Provide the (X, Y) coordinate of the cell's center where the given text is located.  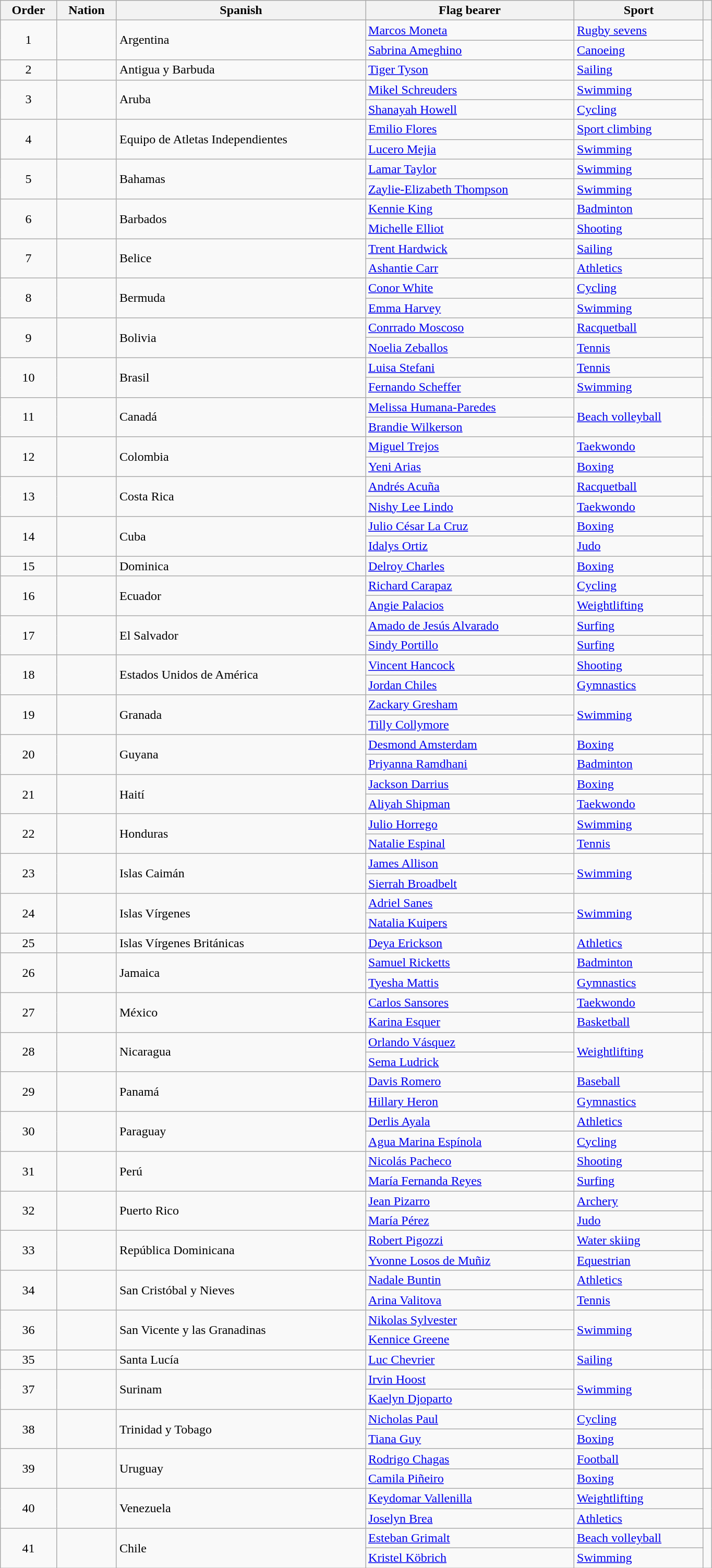
San Cristóbal y Nieves (241, 1290)
Natalia Kuipers (470, 923)
25 (29, 943)
Honduras (241, 834)
Belice (241, 259)
Tiger Tyson (470, 70)
Equestrian (639, 1260)
4 (29, 139)
8 (29, 298)
Flag bearer (470, 10)
20 (29, 754)
Chile (241, 1548)
Bermuda (241, 298)
Costa Rica (241, 496)
Trinidad y Tobago (241, 1429)
Uruguay (241, 1468)
Joselyn Brea (470, 1518)
Cuba (241, 536)
Luc Chevrier (470, 1359)
Vincent Hancock (470, 665)
23 (29, 873)
Camila Piñeiro (470, 1478)
San Vicente y las Granadinas (241, 1330)
3 (29, 100)
Priyanna Ramdhani (470, 764)
Sindy Portillo (470, 645)
Haití (241, 794)
28 (29, 1052)
Jackson Darrius (470, 784)
41 (29, 1548)
Kristel Köbrich (470, 1558)
Sport climbing (639, 129)
María Pérez (470, 1221)
Dominica (241, 566)
Arina Valitova (470, 1300)
Barbados (241, 218)
22 (29, 834)
Puerto Rico (241, 1210)
Esteban Grimalt (470, 1538)
James Allison (470, 863)
Melissa Humana-Paredes (470, 407)
Fernando Scheffer (470, 387)
10 (29, 377)
Aruba (241, 100)
21 (29, 794)
14 (29, 536)
13 (29, 496)
5 (29, 179)
27 (29, 1012)
Natalie Espinal (470, 843)
Amado de Jesús Alvarado (470, 626)
Agua Marina Espínola (470, 1141)
29 (29, 1092)
Order (29, 10)
Orlando Vásquez (470, 1042)
Conrrado Moscoso (470, 328)
Spanish (241, 10)
Hillary Heron (470, 1101)
33 (29, 1251)
Antigua y Barbuda (241, 70)
Miguel Trejos (470, 447)
Water skiing (639, 1241)
Nikolas Sylvester (470, 1320)
Delroy Charles (470, 566)
12 (29, 457)
El Salvador (241, 635)
María Fernanda Reyes (470, 1181)
Angie Palacios (470, 606)
México (241, 1012)
Venezuela (241, 1508)
Perú (241, 1171)
Jordan Chiles (470, 685)
Santa Lucía (241, 1359)
1 (29, 40)
Sport (639, 10)
Islas Vírgenes Británicas (241, 943)
República Dominicana (241, 1251)
Tiana Guy (470, 1439)
Julio Horrego (470, 824)
39 (29, 1468)
40 (29, 1508)
Lucero Mejia (470, 149)
Canadá (241, 417)
Colombia (241, 457)
Julio César La Cruz (470, 526)
Equipo de Atletas Independientes (241, 139)
Ecuador (241, 596)
Michelle Elliot (470, 228)
19 (29, 715)
Surinam (241, 1389)
6 (29, 218)
Sierrah Broadbelt (470, 884)
Yvonne Losos de Muñiz (470, 1260)
Deya Erickson (470, 943)
Tilly Collymore (470, 725)
Noelia Zeballos (470, 348)
Paraguay (241, 1131)
Nicholas Paul (470, 1419)
37 (29, 1389)
Canoeing (639, 50)
9 (29, 338)
Nadale Buntin (470, 1280)
Bolivia (241, 338)
Andrés Acuña (470, 486)
Kennie King (470, 209)
Nishy Lee Lindo (470, 506)
Brandie Wilkerson (470, 427)
7 (29, 259)
Davis Romero (470, 1082)
Derlis Ayala (470, 1121)
Luisa Stefani (470, 367)
Conor White (470, 288)
Emma Harvey (470, 308)
24 (29, 913)
Emilio Flores (470, 129)
Kennice Greene (470, 1340)
32 (29, 1210)
Zaylie-Elizabeth Thompson (470, 189)
Yeni Arias (470, 467)
Marcos Moneta (470, 30)
17 (29, 635)
34 (29, 1290)
38 (29, 1429)
Estados Unidos de América (241, 675)
Lamar Taylor (470, 169)
Aliyah Shipman (470, 804)
2 (29, 70)
Adriel Sanes (470, 903)
Samuel Ricketts (470, 963)
Shanayah Howell (470, 109)
Kaelyn Djoparto (470, 1399)
Sabrina Ameghino (470, 50)
Keydomar Vallenilla (470, 1498)
18 (29, 675)
26 (29, 973)
30 (29, 1131)
Desmond Amsterdam (470, 744)
Irvin Hoost (470, 1379)
35 (29, 1359)
Zackary Gresham (470, 705)
Robert Pigozzi (470, 1241)
Archery (639, 1200)
11 (29, 417)
Panamá (241, 1092)
Mikel Schreuders (470, 90)
Rugby sevens (639, 30)
Bahamas (241, 179)
Football (639, 1459)
31 (29, 1171)
Trent Hardwick (470, 249)
Nicolás Pacheco (470, 1161)
Jamaica (241, 973)
Richard Carapaz (470, 586)
Granada (241, 715)
Nicaragua (241, 1052)
Argentina (241, 40)
Tyesha Mattis (470, 983)
Ashantie Carr (470, 268)
Idalys Ortiz (470, 546)
Sema Ludrick (470, 1062)
Rodrigo Chagas (470, 1459)
Nation (87, 10)
Baseball (639, 1082)
Basketball (639, 1022)
Karina Esquer (470, 1022)
Carlos Sansores (470, 1002)
16 (29, 596)
Brasil (241, 377)
15 (29, 566)
Islas Caimán (241, 873)
36 (29, 1330)
Guyana (241, 754)
Islas Vírgenes (241, 913)
Jean Pizarro (470, 1200)
